Scan for the cell matching the given text and deliver its (X, Y) coordinate at center. 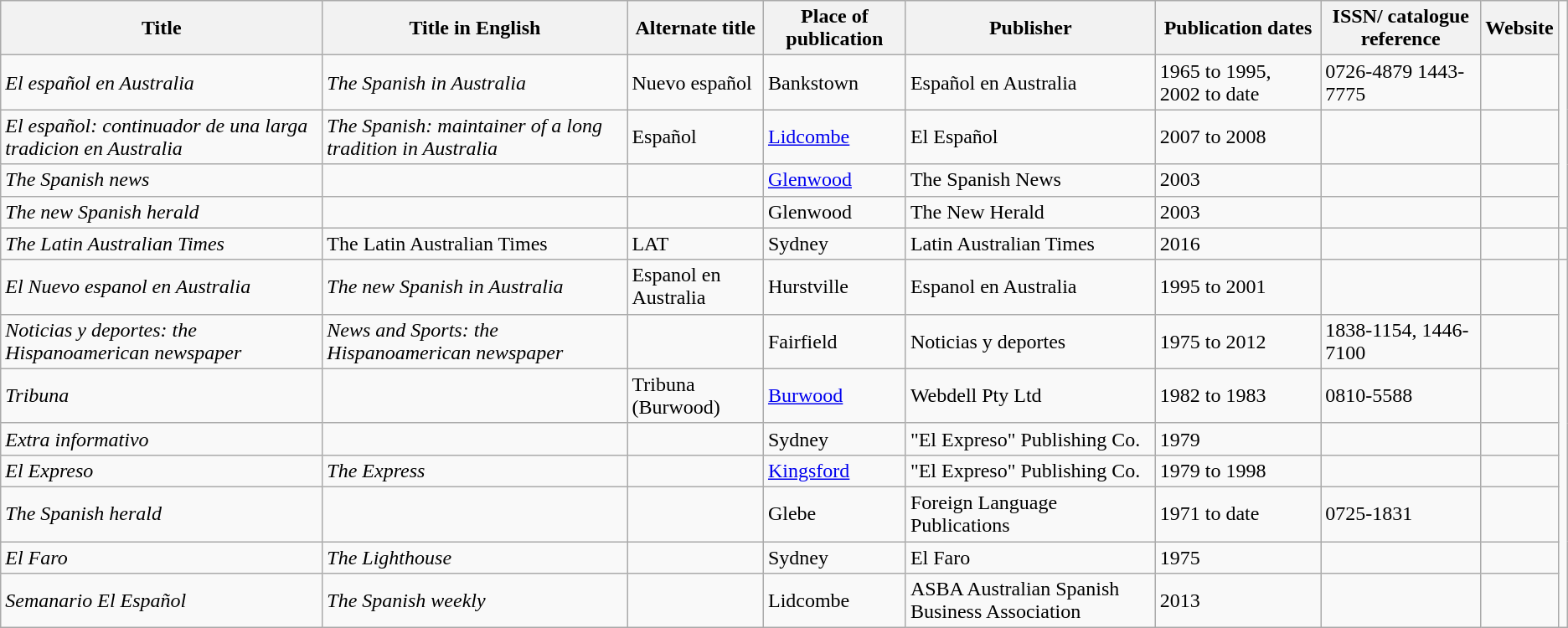
The Spanish: maintainer of a long tradition in Australia (475, 137)
The Express (475, 471)
The Spanish weekly (475, 601)
1982 to 1983 (1238, 395)
El español: continuador de una larga tradicion en Australia (162, 137)
1979 to 1998 (1238, 471)
Tribuna (162, 395)
The new Spanish in Australia (475, 286)
1965 to 1995, 2002 to date (1238, 82)
0726-4879 1443-7775 (1400, 82)
The Spanish herald (162, 514)
Hurstville (834, 286)
The Spanish News (1030, 180)
Glebe (834, 514)
1975 to 2012 (1238, 342)
News and Sports: the Hispanoamerican newspaper (475, 342)
Español en Australia (1030, 82)
Title in English (475, 28)
Noticias y deportes (1030, 342)
Place of publication (834, 28)
The Lighthouse (475, 557)
Noticias y deportes: the Hispanoamerican newspaper (162, 342)
Burwood (834, 395)
1995 to 2001 (1238, 286)
Fairfield (834, 342)
The Spanish news (162, 180)
El Expreso (162, 471)
Publication dates (1238, 28)
The Spanish in Australia (475, 82)
Extra informativo (162, 439)
1979 (1238, 439)
Kingsford (834, 471)
El español en Australia (162, 82)
Publisher (1030, 28)
LAT (695, 244)
ISSN/ catalogue reference (1400, 28)
1838-1154, 1446-7100 (1400, 342)
Title (162, 28)
1975 (1238, 557)
The New Herald (1030, 212)
0725-1831 (1400, 514)
1971 to date (1238, 514)
Alternate title (695, 28)
El Español (1030, 137)
Foreign Language Publications (1030, 514)
Nuevo español (695, 82)
2016 (1238, 244)
2007 to 2008 (1238, 137)
Webdell Pty Ltd (1030, 395)
Latin Australian Times (1030, 244)
Website (1519, 28)
El Nuevo espanol en Australia (162, 286)
Bankstown (834, 82)
The new Spanish herald (162, 212)
ASBA Australian Spanish Business Association (1030, 601)
Semanario El Español (162, 601)
Español (695, 137)
2013 (1238, 601)
0810-5588 (1400, 395)
Tribuna (Burwood) (695, 395)
